Extract the (X, Y) coordinate from the center of the cell holding the provided text.  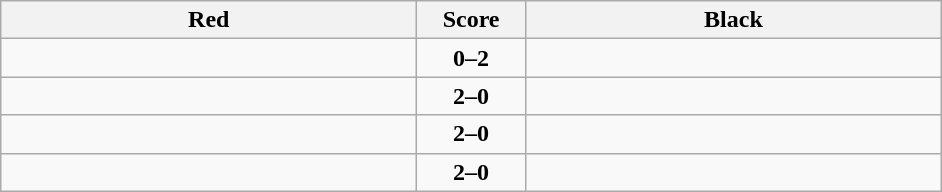
Score (472, 20)
Black (733, 20)
0–2 (472, 58)
Red (209, 20)
